Return the (X, Y) coordinate for the center point of the cell that contains the specified text.  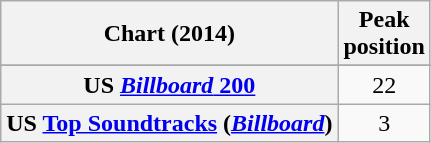
Peakposition (384, 34)
3 (384, 123)
22 (384, 85)
Chart (2014) (170, 34)
US Billboard 200 (170, 85)
US Top Soundtracks (Billboard) (170, 123)
